Output the [X, Y] coordinate of the center of the cell containing the given text.  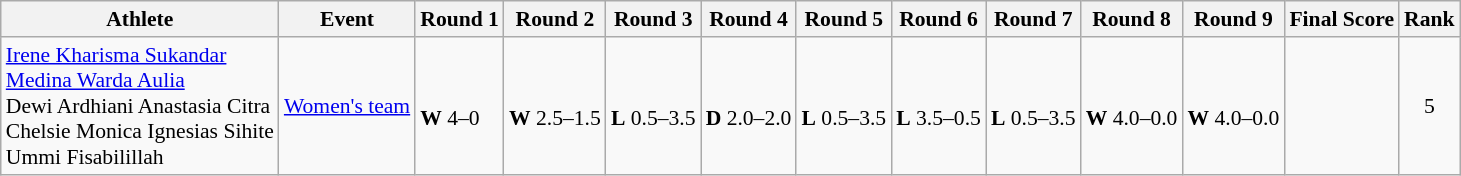
W 4–0 [460, 106]
Women's team [347, 106]
Round 8 [1132, 19]
Event [347, 19]
Round 9 [1233, 19]
Rank [1430, 19]
Round 3 [654, 19]
Round 4 [749, 19]
Round 6 [938, 19]
Irene Kharisma SukandarMedina Warda AuliaDewi Ardhiani Anastasia CitraChelsie Monica Ignesias SihiteUmmi Fisabilillah [140, 106]
Round 2 [555, 19]
L 3.5–0.5 [938, 106]
5 [1430, 106]
Final Score [1342, 19]
Round 5 [844, 19]
Round 7 [1034, 19]
Athlete [140, 19]
D 2.0–2.0 [749, 106]
Round 1 [460, 19]
W 2.5–1.5 [555, 106]
